Scan for the cell matching the given text and deliver its [X, Y] coordinate at center. 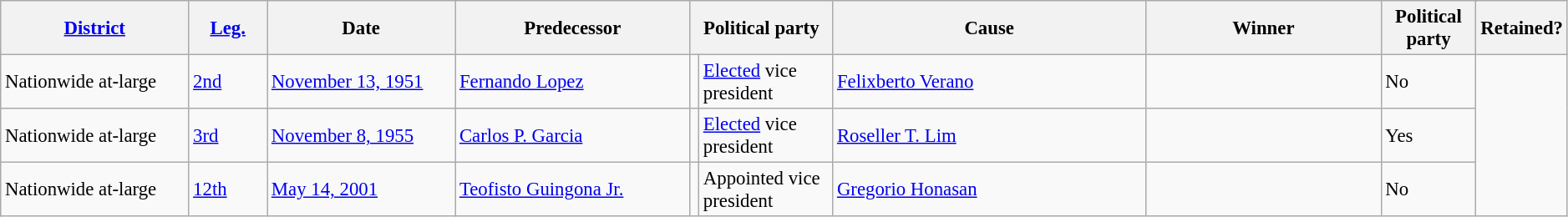
Cause [989, 28]
Retained? [1522, 28]
Gregorio Honasan [989, 190]
Fernando Lopez [573, 82]
November 8, 1955 [361, 135]
Carlos P. Garcia [573, 135]
Felixberto Verano [989, 82]
2nd [228, 82]
District [95, 28]
3rd [228, 135]
Roseller T. Lim [989, 135]
Yes [1428, 135]
Teofisto Guingona Jr. [573, 190]
Leg. [228, 28]
Winner [1263, 28]
12th [228, 190]
Date [361, 28]
Predecessor [573, 28]
November 13, 1951 [361, 82]
May 14, 2001 [361, 190]
Appointed vice president [766, 190]
